Locate the cell with the specified text and output its (x, y) center coordinate. 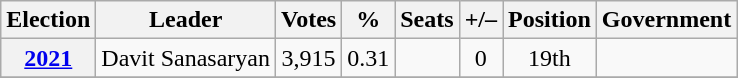
% (368, 20)
Leader (186, 20)
2021 (48, 58)
+/– (480, 20)
Election (48, 20)
0.31 (368, 58)
0 (480, 58)
Votes (308, 20)
3,915 (308, 58)
Davit Sanasaryan (186, 58)
19th (550, 58)
Government (666, 20)
Seats (427, 20)
Position (550, 20)
